Return (x, y) of the center of cell containing provided text 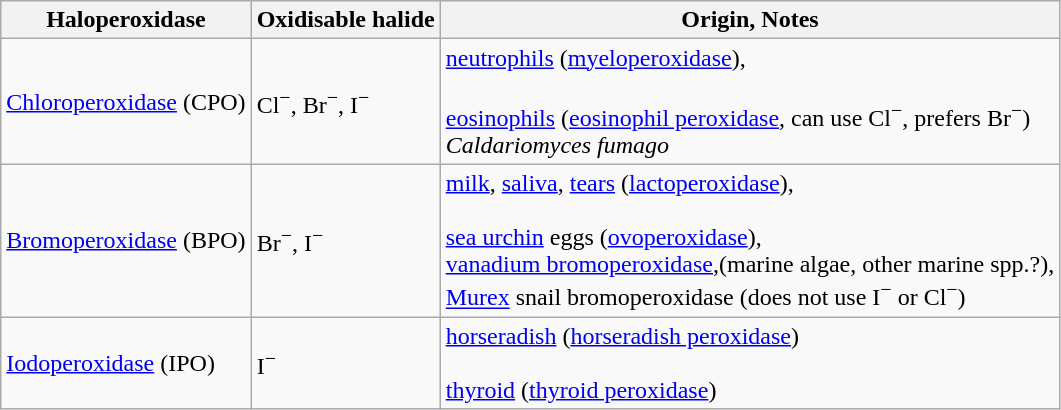
Bromoperoxidase (BPO) (126, 240)
Cl−, Br−, I− (346, 102)
Oxidisable halide (346, 20)
Iodoperoxidase (IPO) (126, 363)
Haloperoxidase (126, 20)
I− (346, 363)
horseradish (horseradish peroxidase)thyroid (thyroid peroxidase) (750, 363)
neutrophils (myeloperoxidase),eosinophils (eosinophil peroxidase, can use Cl−, prefers Br−) Caldariomyces fumago (750, 102)
Origin, Notes (750, 20)
Br−, I− (346, 240)
Chloroperoxidase (CPO) (126, 102)
